Locate the cell with the specified text and output its (X, Y) center coordinate. 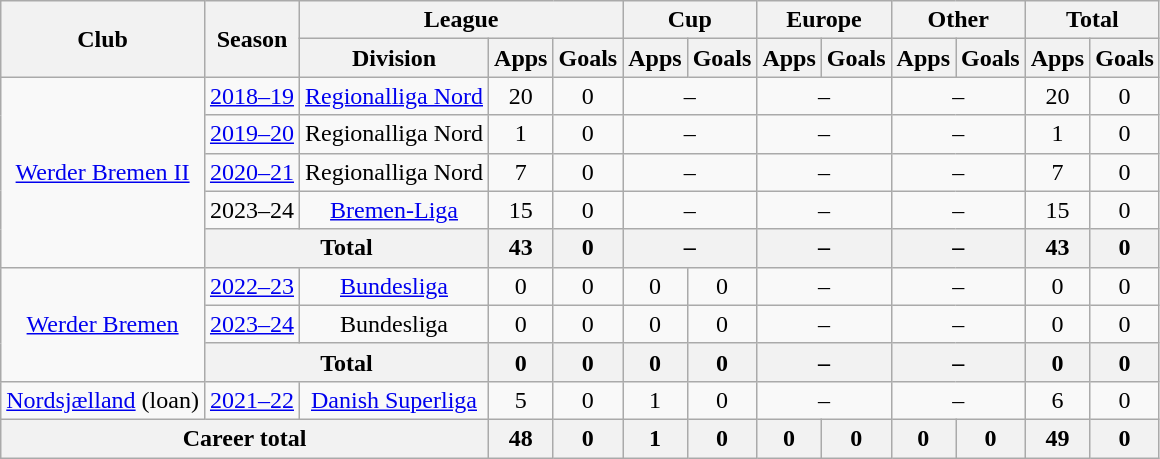
Club (103, 39)
Career total (245, 438)
League (462, 20)
49 (1057, 438)
Nordsjælland (loan) (103, 400)
Season (252, 39)
6 (1057, 400)
5 (521, 400)
Bremen-Liga (394, 210)
2022–23 (252, 286)
Werder Bremen (103, 324)
48 (521, 438)
2019–20 (252, 134)
Europe (824, 20)
2020–21 (252, 172)
2018–19 (252, 96)
Werder Bremen II (103, 172)
Division (394, 58)
Danish Superliga (394, 400)
2021–22 (252, 400)
Other (958, 20)
Cup (690, 20)
